Identify which cell holds the provided text, then report its [x, y] central coordinate. 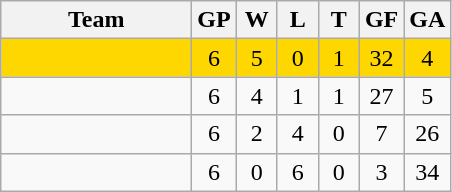
34 [428, 172]
W [256, 20]
27 [381, 96]
GF [381, 20]
7 [381, 134]
T [338, 20]
32 [381, 58]
GA [428, 20]
Team [96, 20]
GP [214, 20]
3 [381, 172]
2 [256, 134]
26 [428, 134]
L [298, 20]
